Determine the (x, y) coordinate at the center of the cell enclosing the given text.  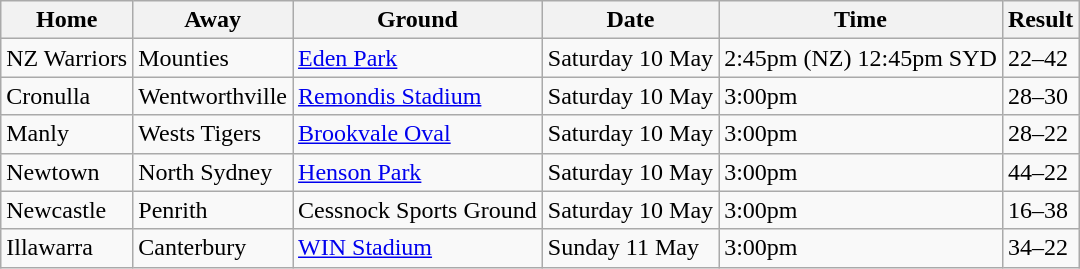
22–42 (1040, 58)
Home (67, 20)
Newcastle (67, 210)
Manly (67, 134)
Henson Park (418, 172)
Newtown (67, 172)
Penrith (213, 210)
Illawarra (67, 248)
Sunday 11 May (630, 248)
Remondis Stadium (418, 96)
Mounties (213, 58)
Cronulla (67, 96)
44–22 (1040, 172)
2:45pm (NZ) 12:45pm SYD (861, 58)
NZ Warriors (67, 58)
16–38 (1040, 210)
Cessnock Sports Ground (418, 210)
WIN Stadium (418, 248)
34–22 (1040, 248)
Eden Park (418, 58)
28–30 (1040, 96)
28–22 (1040, 134)
Canterbury (213, 248)
Wentworthville (213, 96)
North Sydney (213, 172)
Date (630, 20)
Result (1040, 20)
Brookvale Oval (418, 134)
Time (861, 20)
Away (213, 20)
Wests Tigers (213, 134)
Ground (418, 20)
